Extract the (X, Y) coordinate from the center of the cell holding the provided text.  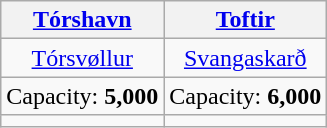
Toftir (246, 20)
Capacity: 5,000 (82, 96)
Svangaskarð (246, 58)
Capacity: 6,000 (246, 96)
Tórshavn (82, 20)
Tórsvøllur (82, 58)
